Return (X, Y) of the center of cell containing provided text 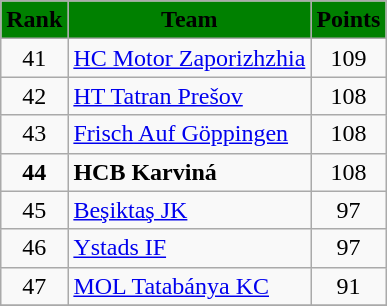
Ystads IF (190, 248)
46 (34, 248)
109 (348, 58)
43 (34, 134)
Beşiktaş JK (190, 210)
42 (34, 96)
Points (348, 20)
45 (34, 210)
HT Tatran Prešov (190, 96)
Team (190, 20)
91 (348, 286)
HCB Karviná (190, 172)
HC Motor Zaporizhzhia (190, 58)
MOL Tatabánya KC (190, 286)
44 (34, 172)
Frisch Auf Göppingen (190, 134)
Rank (34, 20)
47 (34, 286)
41 (34, 58)
